Return (X, Y) of the center of cell containing provided text 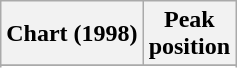
Chart (1998) (72, 34)
Peakposition (189, 34)
